Identify which cell holds the provided text, then report its (x, y) central coordinate. 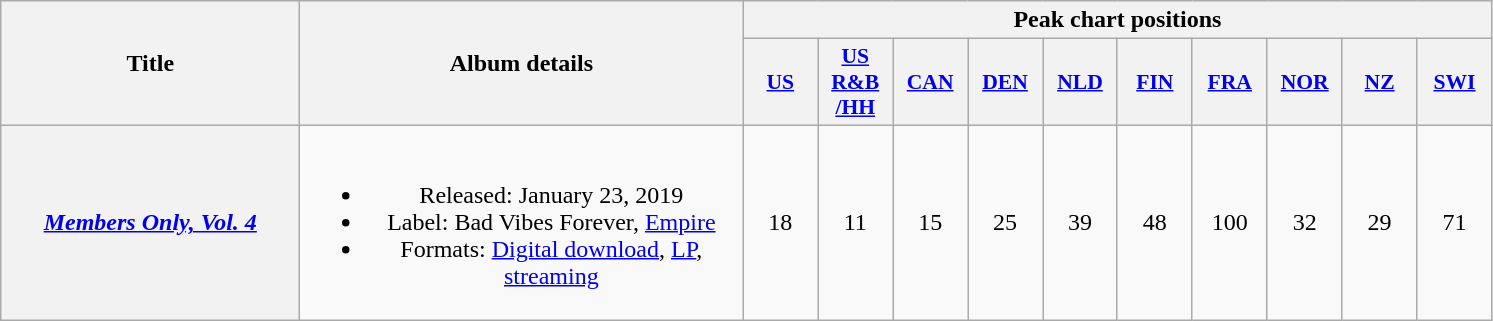
DEN (1006, 82)
Title (150, 64)
NZ (1380, 82)
Released: January 23, 2019Label: Bad Vibes Forever, EmpireFormats: Digital download, LP, streaming (522, 222)
CAN (930, 82)
FRA (1230, 82)
Members Only, Vol. 4 (150, 222)
FIN (1154, 82)
18 (780, 222)
39 (1080, 222)
NLD (1080, 82)
25 (1006, 222)
11 (856, 222)
48 (1154, 222)
32 (1304, 222)
SWI (1454, 82)
NOR (1304, 82)
15 (930, 222)
Peak chart positions (1118, 20)
100 (1230, 222)
Album details (522, 64)
USR&B/HH (856, 82)
29 (1380, 222)
71 (1454, 222)
US (780, 82)
